Extract the [x, y] coordinate from the center of the cell holding the provided text.  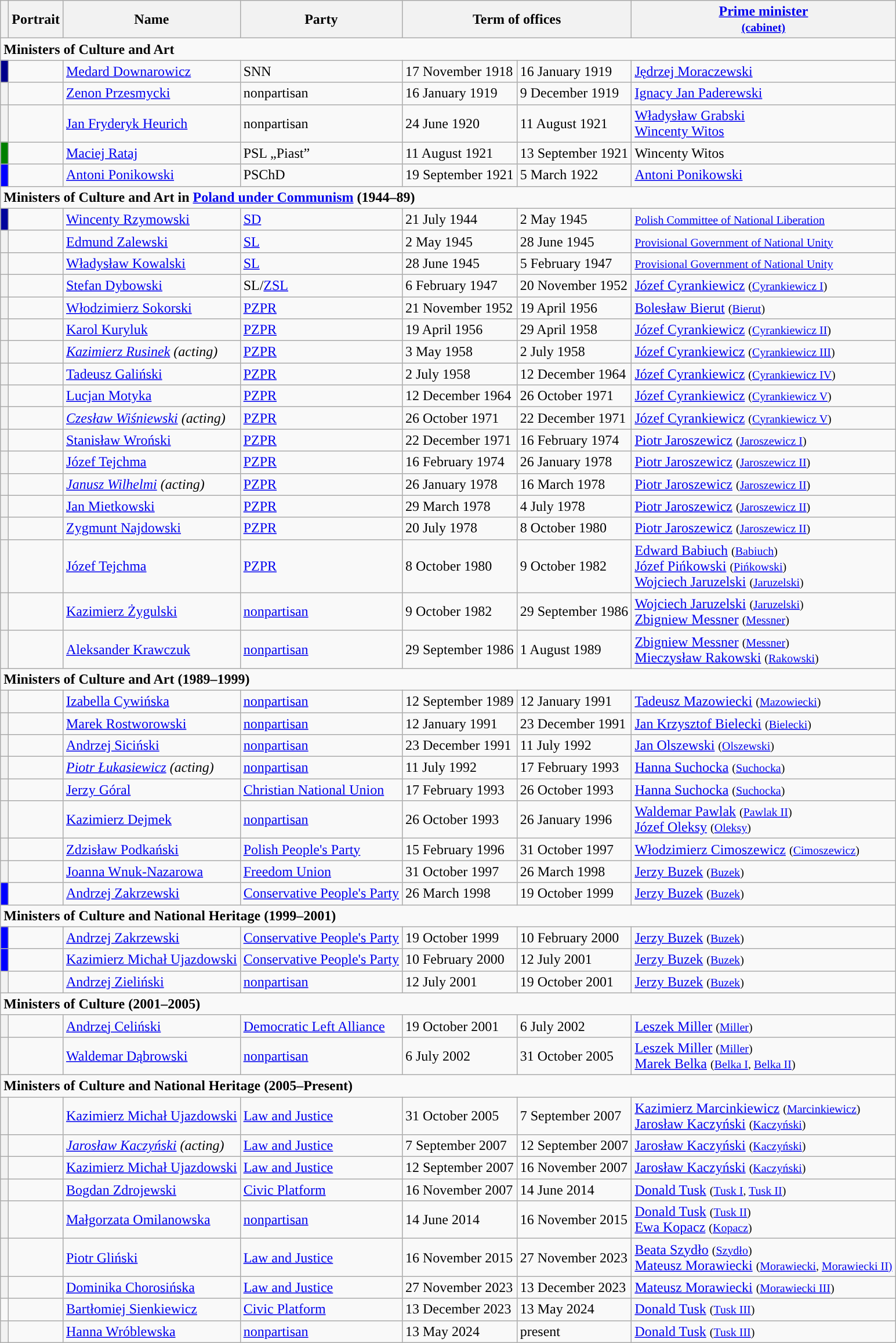
Kazimierz Żygulski [151, 611]
Ministers of Culture and Art (1989–1999) [448, 679]
PSChD [321, 175]
5 February 1947 [574, 263]
Democratic Left Alliance [321, 1026]
Andrzej Zieliński [151, 982]
13 September 1921 [574, 153]
Karol Kuryluk [151, 330]
Andrzej Siciński [151, 746]
6 February 1947 [459, 285]
Piotr Gliński [151, 1257]
17 November 1918 [459, 71]
21 November 1952 [459, 308]
29 April 1958 [574, 330]
Joanna Wnuk-Nazarowa [151, 872]
present [574, 1331]
Jędrzej Moraczewski [763, 71]
15 February 1996 [459, 850]
Włodzimierz Sokorski [151, 308]
Aleksander Krawczuk [151, 649]
Ministers of Culture and Art in Poland under Communism (1944–89) [448, 197]
Józef Cyrankiewicz (Cyrankiewicz II) [763, 330]
Edmund Zalewski [151, 241]
Małgorzata Omilanowska [151, 1220]
Wincenty Witos [763, 153]
Jan Fryderyk Heurich [151, 123]
9 December 1919 [574, 93]
Wojciech Jaruzelski (Jaruzelski)Zbigniew Messner (Messner) [763, 611]
Stanisław Wroński [151, 440]
24 June 1920 [459, 123]
Christian National Union [321, 790]
Polish People's Party [321, 850]
PSL „Piast” [321, 153]
Bolesław Bierut (Bierut) [763, 308]
Beata Szydło (Szydło)Mateusz Morawiecki (Morawiecki, Morawiecki II) [763, 1257]
Jerzy Góral [151, 790]
Party [321, 20]
Donald Tusk (Tusk II)Ewa Kopacz (Kopacz) [763, 1220]
Kazimierz Dejmek [151, 820]
Hanna Wróblewska [151, 1331]
Jan Mietkowski [151, 506]
Medard Downarowicz [151, 71]
Włodzimierz Cimoszewicz (Cimoszewicz) [763, 850]
Tadeusz Mazowiecki (Mazowiecki) [763, 701]
Jan Krzysztof Bielecki (Bielecki) [763, 723]
20 July 1978 [459, 528]
Mateusz Morawiecki (Morawiecki III) [763, 1287]
Izabella Cywińska [151, 701]
Lucjan Motyka [151, 396]
Andrzej Celiński [151, 1026]
Freedom Union [321, 872]
Polish Committee of National Liberation [763, 219]
4 July 1978 [574, 506]
Zenon Przesmycki [151, 93]
Janusz Wilhelmi (acting) [151, 484]
21 July 1944 [459, 219]
Dominika Chorosińska [151, 1287]
Ministers of Culture (2001–2005) [448, 1004]
Zygmunt Najdowski [151, 528]
Leszek Miller (Miller)Marek Belka (Belka I, Belka II) [763, 1055]
26 January 1996 [574, 820]
Kazimierz Rusinek (acting) [151, 352]
16 March 1978 [574, 484]
29 March 1978 [459, 506]
1 August 1989 [574, 649]
Bogdan Zdrojewski [151, 1190]
5 March 1922 [574, 175]
Ignacy Jan Paderewski [763, 93]
SD [321, 219]
Ministers of Culture and Art [448, 49]
Donald Tusk (Tusk I, Tusk II) [763, 1190]
Józef Cyrankiewicz (Cyrankiewicz I) [763, 285]
Portrait [36, 20]
Name [151, 20]
Waldemar Dąbrowski [151, 1055]
Wincenty Rzymowski [151, 219]
19 September 1921 [459, 175]
Czesław Wiśniewski (acting) [151, 418]
Zdzisław Podkański [151, 850]
Tadeusz Galiński [151, 374]
Leszek Miller (Miller) [763, 1026]
Ministers of Culture and National Heritage (2005–Present) [448, 1086]
Waldemar Pawlak (Pawlak II)Józef Oleksy (Oleksy) [763, 820]
Term of offices [516, 20]
3 May 1958 [459, 352]
Stefan Dybowski [151, 285]
Jarosław Kaczyński (acting) [151, 1146]
Edward Babiuch (Babiuch)Józef Pińkowski (Pińkowski)Wojciech Jaruzelski (Jaruzelski) [763, 566]
Zbigniew Messner (Messner)Mieczysław Rakowski (Rakowski) [763, 649]
Jan Olszewski (Olszewski) [763, 746]
Marek Rostworowski [151, 723]
Kazimierz Marcinkiewicz (Marcinkiewicz)Jarosław Kaczyński (Kaczyński) [763, 1116]
Maciej Rataj [151, 153]
Józef Cyrankiewicz (Cyrankiewicz III) [763, 352]
Piotr Łukasiewicz (acting) [151, 768]
SL/ZSL [321, 285]
12 September 1989 [459, 701]
20 November 1952 [574, 285]
Piotr Jaroszewicz (Jaroszewicz I) [763, 440]
Władysław Kowalski [151, 263]
Władysław GrabskiWincenty Witos [763, 123]
Prime minister(cabinet) [763, 20]
Bartłomiej Sienkiewicz [151, 1309]
Józef Cyrankiewicz (Cyrankiewicz IV) [763, 374]
Ministers of Culture and National Heritage (1999–2001) [448, 916]
SNN [321, 71]
